Determine the [X, Y] coordinate at the center of the cell enclosing the given text.  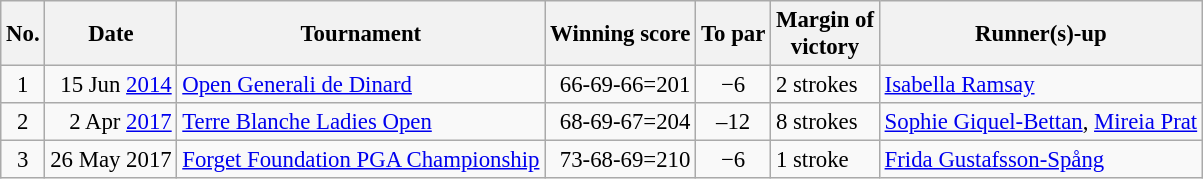
Isabella Ramsay [1040, 85]
Open Generali de Dinard [361, 85]
2 Apr 2017 [111, 122]
2 strokes [826, 85]
Winning score [620, 34]
26 May 2017 [111, 160]
Frida Gustafsson-Spång [1040, 160]
Terre Blanche Ladies Open [361, 122]
1 stroke [826, 160]
No. [23, 34]
–12 [734, 122]
8 strokes [826, 122]
3 [23, 160]
Margin ofvictory [826, 34]
1 [23, 85]
Forget Foundation PGA Championship [361, 160]
68-69-67=204 [620, 122]
Date [111, 34]
Runner(s)-up [1040, 34]
Tournament [361, 34]
Sophie Giquel-Bettan, Mireia Prat [1040, 122]
66-69-66=201 [620, 85]
To par [734, 34]
2 [23, 122]
15 Jun 2014 [111, 85]
73-68-69=210 [620, 160]
